Scan for the cell matching the given text and deliver its (X, Y) coordinate at center. 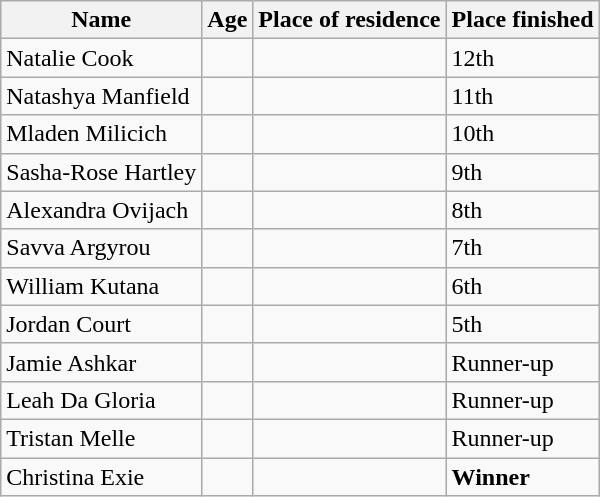
Natalie Cook (102, 58)
Tristan Melle (102, 438)
Savva Argyrou (102, 248)
Name (102, 20)
9th (522, 172)
William Kutana (102, 286)
6th (522, 286)
5th (522, 324)
Natashya Manfield (102, 96)
11th (522, 96)
Age (228, 20)
Mladen Milicich (102, 134)
7th (522, 248)
Christina Exie (102, 477)
Alexandra Ovijach (102, 210)
Winner (522, 477)
8th (522, 210)
10th (522, 134)
Sasha-Rose Hartley (102, 172)
Place finished (522, 20)
Jordan Court (102, 324)
Jamie Ashkar (102, 362)
Leah Da Gloria (102, 400)
Place of residence (350, 20)
12th (522, 58)
